Provide the [x, y] coordinate of the cell's center where the given text is located.  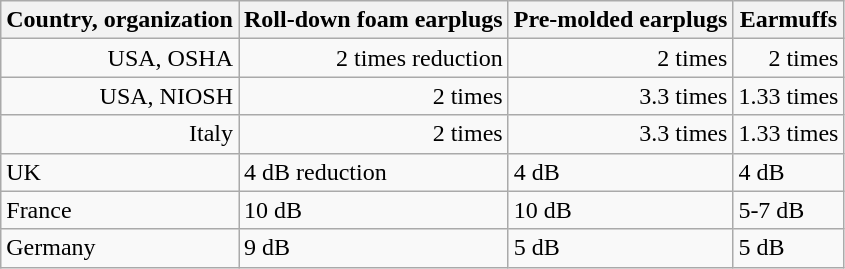
USA, OSHA [120, 58]
Country, organization [120, 20]
2 times reduction [373, 58]
4 dB reduction [373, 172]
Earmuffs [788, 20]
5-7 dB [788, 210]
Pre-molded earplugs [620, 20]
USA, NIOSH [120, 96]
9 dB [373, 248]
Germany [120, 248]
France [120, 210]
UK [120, 172]
Roll-down foam earplugs [373, 20]
Italy [120, 134]
